Find where the given text appears and provide that cell's center as [x, y] coordinate. 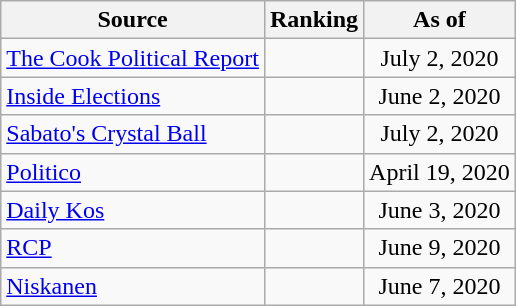
Daily Kos [133, 210]
As of [440, 20]
June 2, 2020 [440, 96]
Politico [133, 172]
Niskanen [133, 286]
RCP [133, 248]
June 3, 2020 [440, 210]
Source [133, 20]
April 19, 2020 [440, 172]
The Cook Political Report [133, 58]
Ranking [314, 20]
Inside Elections [133, 96]
June 7, 2020 [440, 286]
Sabato's Crystal Ball [133, 134]
June 9, 2020 [440, 248]
